Find where the given text appears and provide that cell's center as [x, y] coordinate. 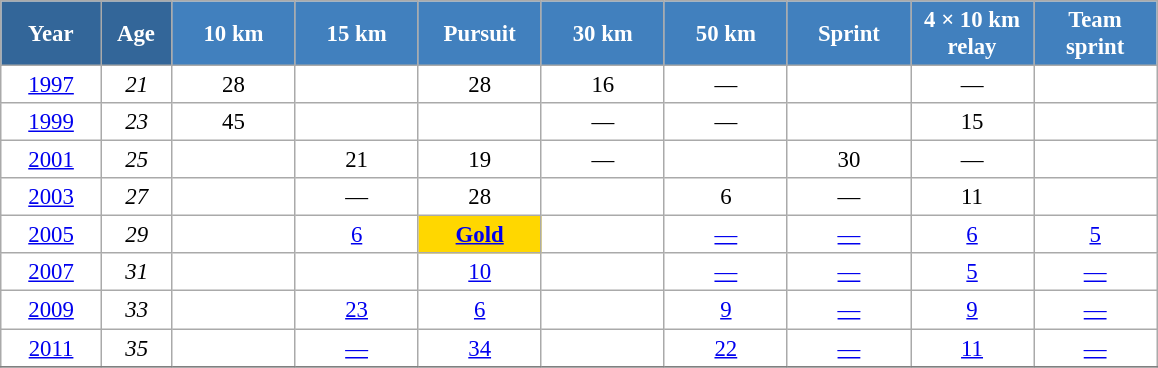
10 km [234, 34]
1999 [52, 122]
15 [972, 122]
2003 [52, 197]
Year [52, 34]
2007 [52, 273]
33 [136, 310]
50 km [726, 34]
45 [234, 122]
34 [480, 348]
2001 [52, 160]
Team sprint [1096, 34]
4 × 10 km relay [972, 34]
2009 [52, 310]
29 [136, 235]
30 km [602, 34]
Gold [480, 235]
Sprint [848, 34]
Pursuit [480, 34]
2011 [52, 348]
19 [480, 160]
16 [602, 85]
2005 [52, 235]
1997 [52, 85]
31 [136, 273]
30 [848, 160]
10 [480, 273]
15 km [356, 34]
27 [136, 197]
35 [136, 348]
22 [726, 348]
25 [136, 160]
Age [136, 34]
